Scan for the cell matching the given text and deliver its (X, Y) coordinate at center. 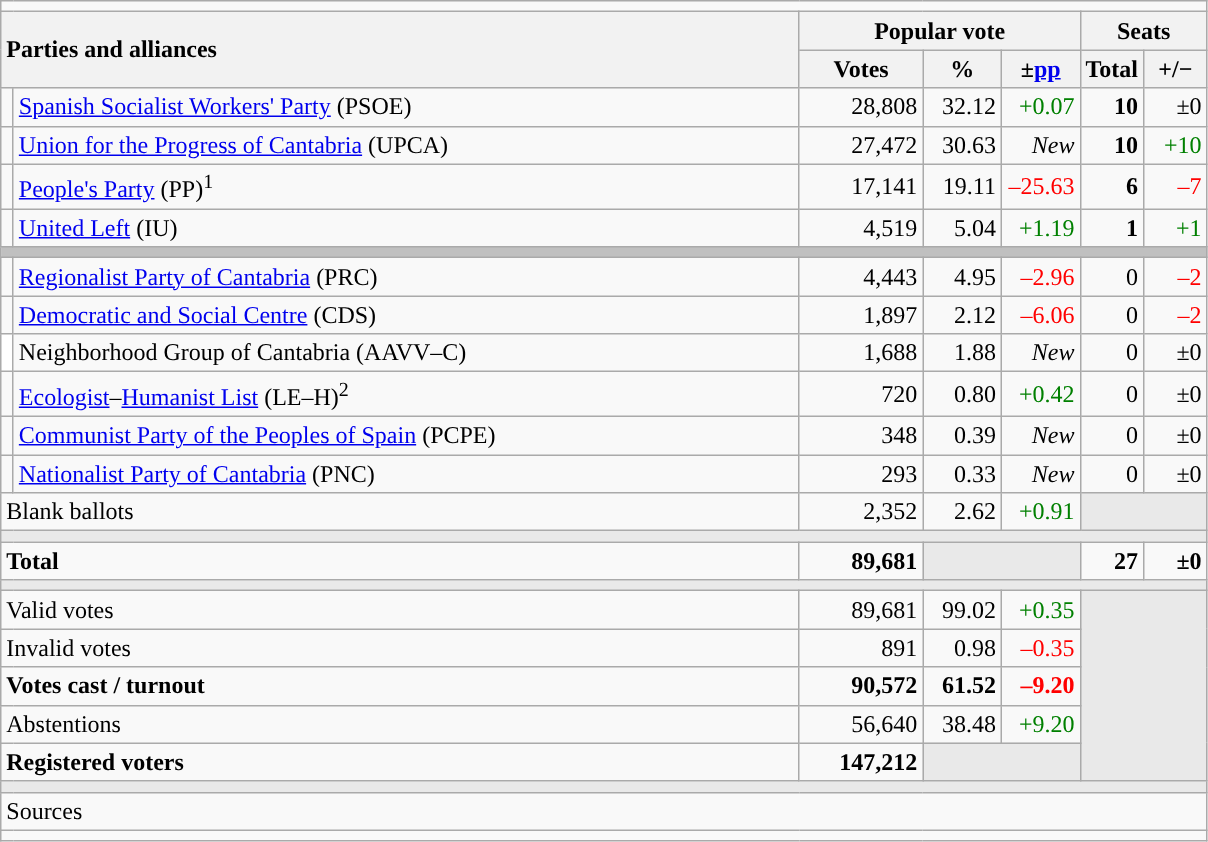
+0.42 (1040, 394)
Communist Party of the Peoples of Spain (PCPE) (406, 435)
+/− (1176, 69)
Union for the Progress of Cantabria (UPCA) (406, 145)
1,897 (861, 315)
38.48 (962, 724)
Valid votes (400, 610)
348 (861, 435)
Abstentions (400, 724)
5.04 (962, 228)
–7 (1176, 186)
4,443 (861, 277)
Nationalist Party of Cantabria (PNC) (406, 474)
0.33 (962, 474)
90,572 (861, 686)
Spanish Socialist Workers' Party (PSOE) (406, 107)
Democratic and Social Centre (CDS) (406, 315)
293 (861, 474)
Popular vote (940, 31)
0.39 (962, 435)
Seats (1144, 31)
Parties and alliances (400, 50)
0.98 (962, 648)
61.52 (962, 686)
+0.91 (1040, 512)
Invalid votes (400, 648)
32.12 (962, 107)
28,808 (861, 107)
891 (861, 648)
Registered voters (400, 762)
1 (1112, 228)
Votes cast / turnout (400, 686)
4.95 (962, 277)
27,472 (861, 145)
Sources (604, 811)
–9.20 (1040, 686)
1,688 (861, 353)
2.62 (962, 512)
People's Party (PP)1 (406, 186)
–25.63 (1040, 186)
±pp (1040, 69)
17,141 (861, 186)
+10 (1176, 145)
4,519 (861, 228)
0.80 (962, 394)
147,212 (861, 762)
+9.20 (1040, 724)
+0.35 (1040, 610)
720 (861, 394)
Neighborhood Group of Cantabria (AAVV–C) (406, 353)
Votes (861, 69)
Regionalist Party of Cantabria (PRC) (406, 277)
Blank ballots (400, 512)
–0.35 (1040, 648)
27 (1112, 561)
99.02 (962, 610)
–6.06 (1040, 315)
+1.19 (1040, 228)
% (962, 69)
56,640 (861, 724)
United Left (IU) (406, 228)
30.63 (962, 145)
2.12 (962, 315)
–2.96 (1040, 277)
+1 (1176, 228)
6 (1112, 186)
+0.07 (1040, 107)
1.88 (962, 353)
2,352 (861, 512)
19.11 (962, 186)
Ecologist–Humanist List (LE–H)2 (406, 394)
